For the text-containing cell, return its midpoint in (X, Y) coordinate format. 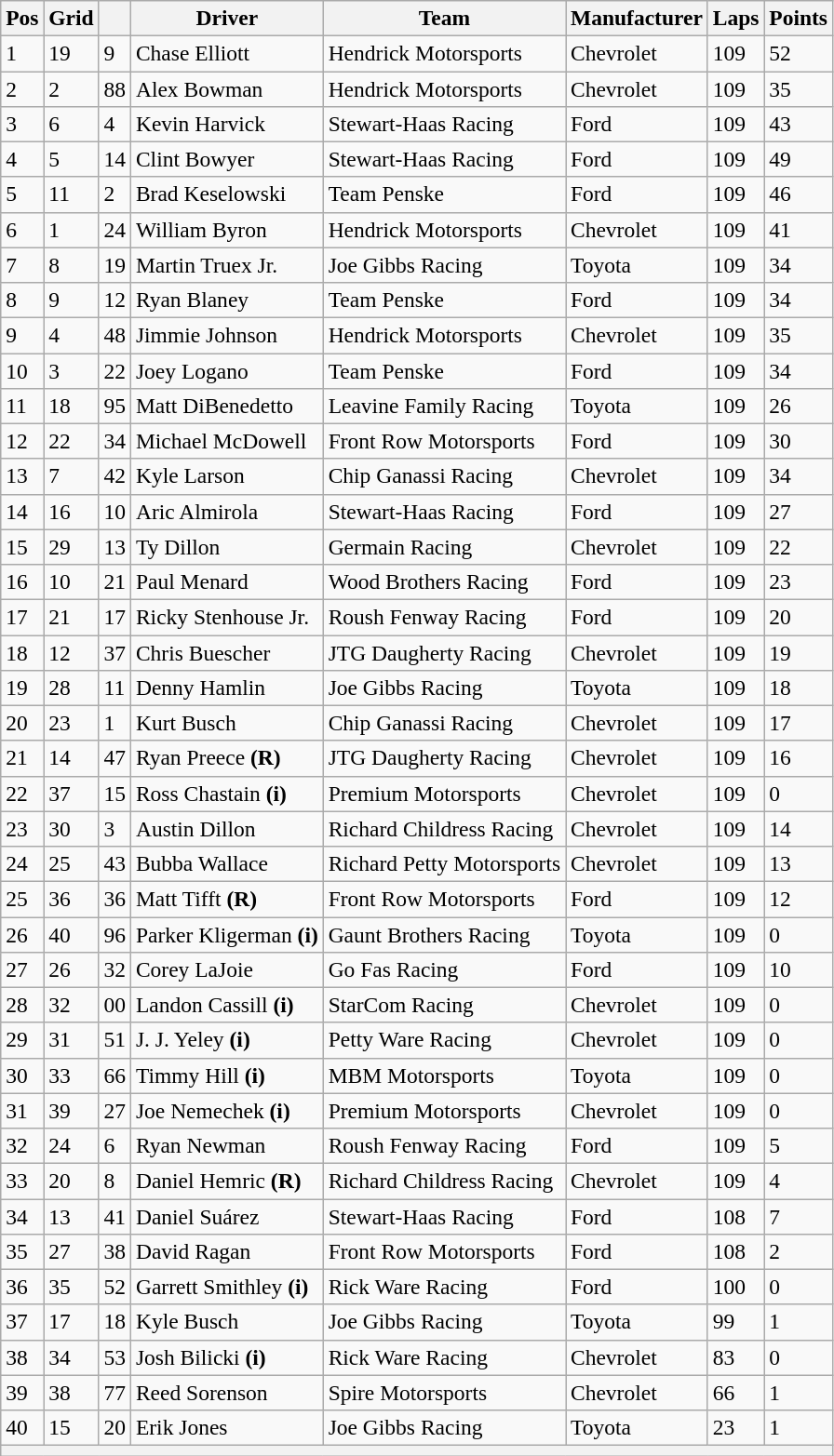
Daniel Hemric (R) (227, 1181)
Team (444, 18)
StarCom Racing (444, 1005)
Parker Kligerman (i) (227, 934)
Driver (227, 18)
Kurt Busch (227, 723)
95 (114, 406)
Jimmie Johnson (227, 335)
77 (114, 1393)
Go Fas Racing (444, 969)
Kyle Larson (227, 476)
Ryan Newman (227, 1145)
Grid (71, 18)
42 (114, 476)
David Ragan (227, 1251)
Points (799, 18)
99 (735, 1322)
Reed Sorenson (227, 1393)
Wood Brothers Racing (444, 581)
Spire Motorsports (444, 1393)
Matt Tifft (R) (227, 899)
Brad Keselowski (227, 194)
Pos (22, 18)
Joe Nemechek (i) (227, 1111)
Gaunt Brothers Racing (444, 934)
Kevin Harvick (227, 124)
MBM Motorsports (444, 1075)
Ricky Stenhouse Jr. (227, 617)
Denny Hamlin (227, 688)
Erik Jones (227, 1427)
Germain Racing (444, 547)
Ross Chastain (i) (227, 794)
46 (799, 194)
Joey Logano (227, 370)
Martin Truex Jr. (227, 265)
88 (114, 88)
Aric Almirola (227, 512)
47 (114, 758)
Richard Petty Motorsports (444, 863)
Kyle Busch (227, 1322)
00 (114, 1005)
Clint Bowyer (227, 159)
Garrett Smithley (i) (227, 1287)
Josh Bilicki (i) (227, 1357)
William Byron (227, 230)
Ryan Blaney (227, 300)
Petty Ware Racing (444, 1040)
Matt DiBenedetto (227, 406)
Ryan Preece (R) (227, 758)
49 (799, 159)
100 (735, 1287)
Timmy Hill (i) (227, 1075)
Leavine Family Racing (444, 406)
51 (114, 1040)
Corey LaJoie (227, 969)
83 (735, 1357)
Alex Bowman (227, 88)
Ty Dillon (227, 547)
Paul Menard (227, 581)
Chris Buescher (227, 652)
53 (114, 1357)
Chase Elliott (227, 53)
Michael McDowell (227, 441)
96 (114, 934)
Laps (735, 18)
Austin Dillon (227, 829)
Bubba Wallace (227, 863)
48 (114, 335)
Landon Cassill (i) (227, 1005)
Manufacturer (637, 18)
Daniel Suárez (227, 1216)
J. J. Yeley (i) (227, 1040)
